For the text-containing cell, return its midpoint in [x, y] coordinate format. 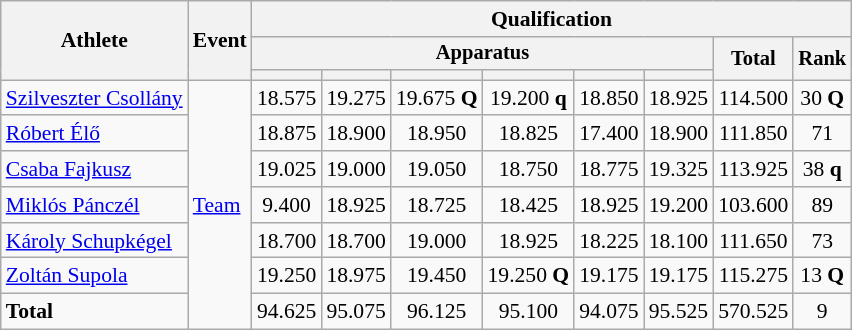
18.875 [286, 134]
18.575 [286, 98]
Zoltán Supola [94, 276]
Team [220, 204]
95.525 [678, 312]
19.450 [437, 276]
94.625 [286, 312]
18.850 [608, 98]
95.100 [529, 312]
19.200 q [529, 98]
114.500 [753, 98]
111.850 [753, 134]
71 [822, 134]
9.400 [286, 205]
18.750 [529, 169]
19.025 [286, 169]
18.225 [608, 241]
9 [822, 312]
Apparatus [482, 54]
18.425 [529, 205]
Event [220, 40]
18.825 [529, 134]
Csaba Fajkusz [94, 169]
19.200 [678, 205]
18.975 [356, 276]
570.525 [753, 312]
19.250 Q [529, 276]
94.075 [608, 312]
Károly Schupkégel [94, 241]
19.050 [437, 169]
18.725 [437, 205]
17.400 [608, 134]
13 Q [822, 276]
30 Q [822, 98]
Szilveszter Csollány [94, 98]
19.250 [286, 276]
Athlete [94, 40]
38 q [822, 169]
96.125 [437, 312]
19.275 [356, 98]
89 [822, 205]
19.325 [678, 169]
Rank [822, 58]
103.600 [753, 205]
18.100 [678, 241]
18.775 [608, 169]
111.650 [753, 241]
18.950 [437, 134]
19.675 Q [437, 98]
115.275 [753, 276]
Miklós Pánczél [94, 205]
113.925 [753, 169]
95.075 [356, 312]
Qualification [552, 19]
73 [822, 241]
Róbert Élő [94, 134]
